For the text-containing cell, return its midpoint in (X, Y) coordinate format. 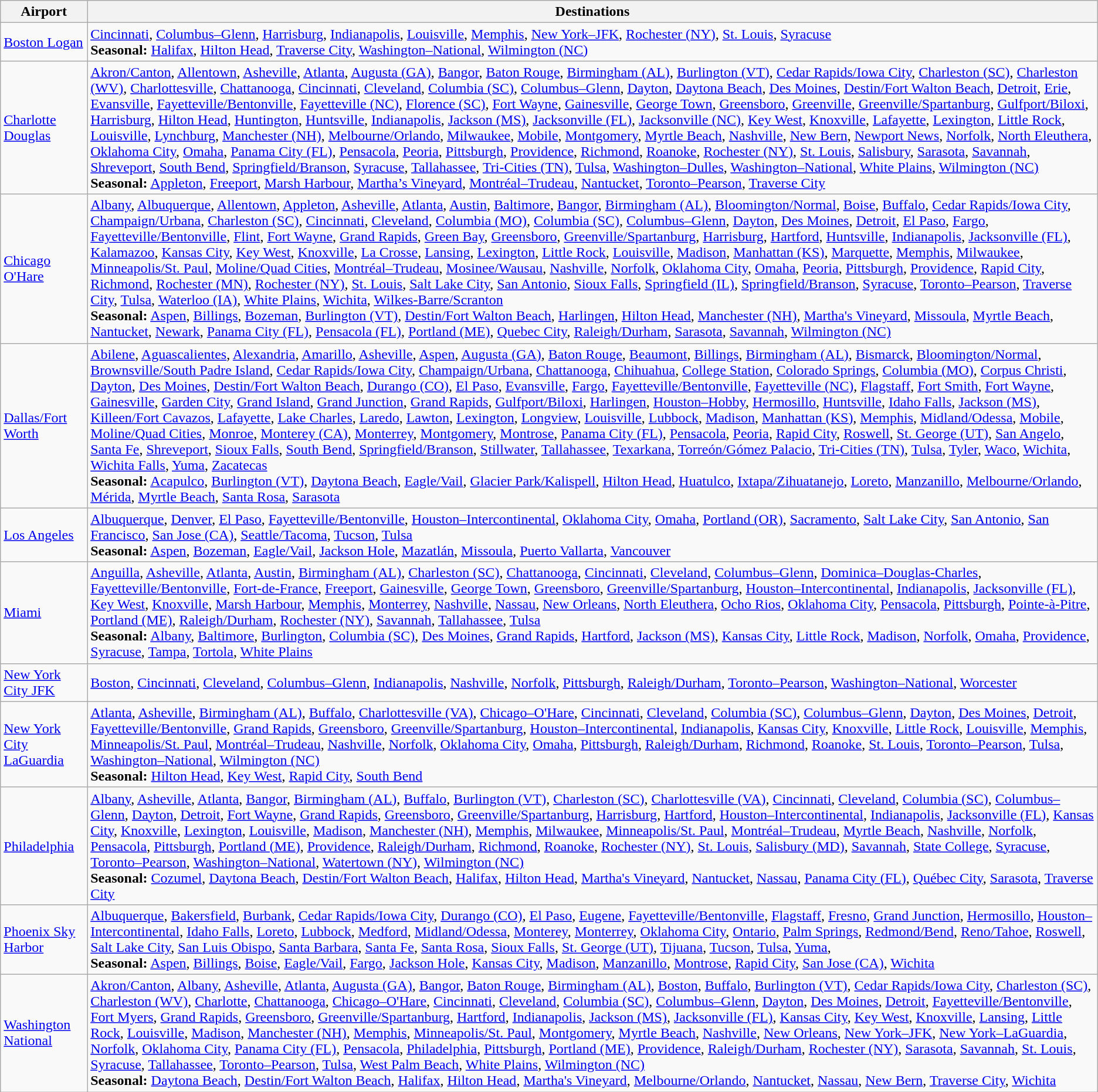
Philadelphia (44, 846)
Chicago O'Hare (44, 269)
Charlotte Douglas (44, 128)
Phoenix Sky Harbor (44, 940)
New York City LaGuardia (44, 744)
Los Angeles (44, 535)
Destinations (592, 12)
New York City JFK (44, 683)
Miami (44, 612)
Boston Logan (44, 42)
Washington National (44, 1033)
Airport (44, 12)
Dallas/Fort Worth (44, 426)
